Capture the cell that displays the provided text and extract its (x, y) central coordinate. 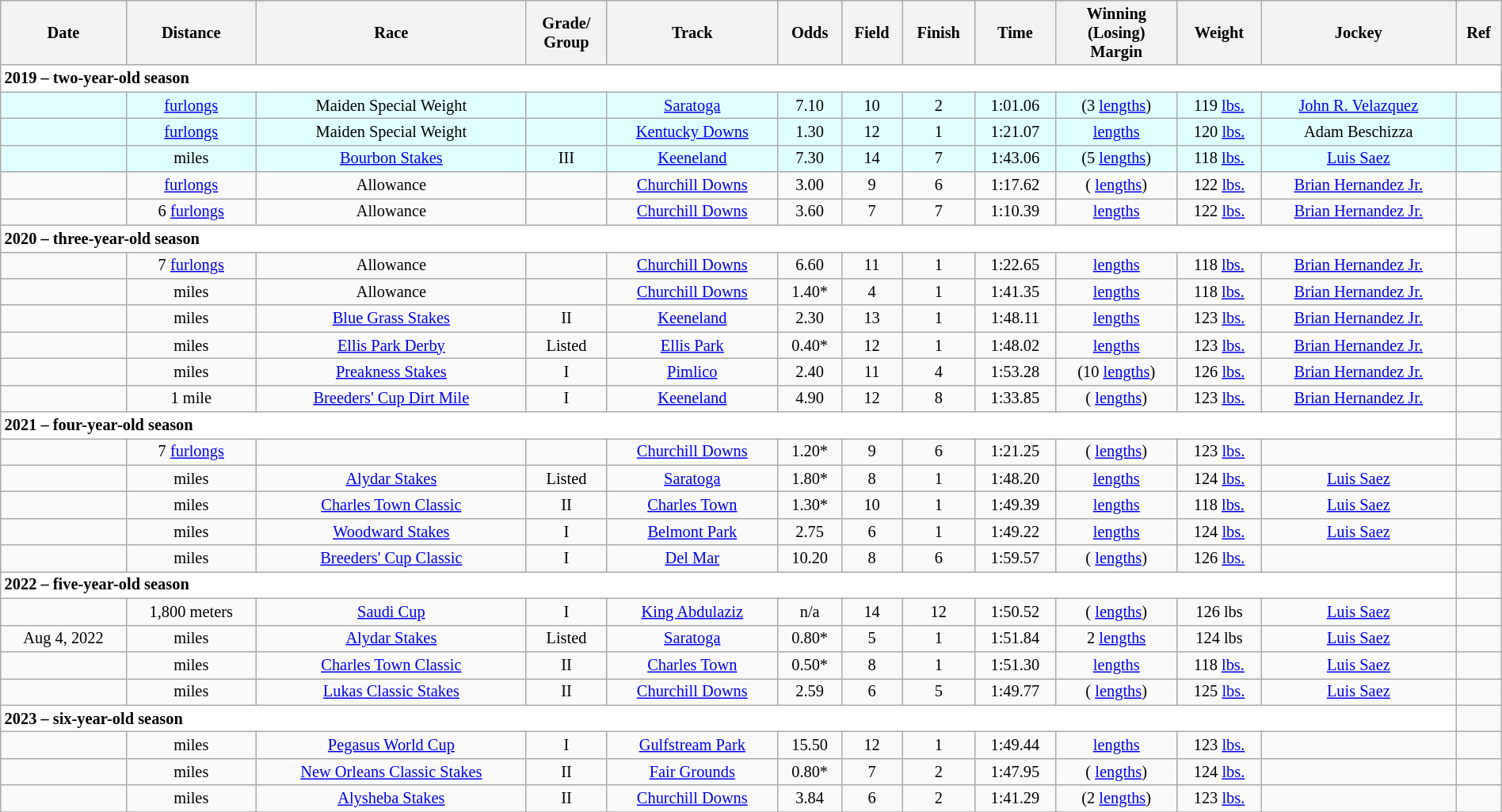
Field (871, 32)
Finish (938, 32)
Aug 4, 2022 (63, 639)
III (566, 158)
Odds (810, 32)
1:48.02 (1015, 345)
Del Mar (692, 558)
Date (63, 32)
1:41.35 (1015, 292)
3.84 (810, 799)
4.90 (810, 398)
13 (871, 318)
7.30 (810, 158)
John R. Velazquez (1359, 105)
1:49.44 (1015, 745)
Distance (191, 32)
1.40* (810, 292)
1:51.30 (1015, 665)
3.00 (810, 185)
2020 – three-year-old season (729, 238)
1:22.65 (1015, 265)
1:17.62 (1015, 185)
Winning(Losing)Margin (1116, 32)
Ref (1479, 32)
Preakness Stakes (391, 372)
Fair Grounds (692, 772)
Breeders' Cup Dirt Mile (391, 398)
15.50 (810, 745)
125 lbs. (1219, 692)
0.40* (810, 345)
1:48.20 (1015, 478)
124 lbs (1219, 639)
2.59 (810, 692)
(2 lengths) (1116, 799)
(3 lengths) (1116, 105)
(5 lengths) (1116, 158)
Gulfstream Park (692, 745)
1:47.95 (1015, 772)
Lukas Classic Stakes (391, 692)
Jockey (1359, 32)
1:59.57 (1015, 558)
119 lbs. (1219, 105)
King Abdulaziz (692, 612)
1.30 (810, 132)
2.30 (810, 318)
1:53.28 (1015, 372)
2023 – six-year-old season (729, 719)
Adam Beschizza (1359, 132)
Bourbon Stakes (391, 158)
0.50* (810, 665)
Blue Grass Stakes (391, 318)
Ellis Park (692, 345)
Belmont Park (692, 532)
2022 – five-year-old season (729, 585)
3.60 (810, 212)
Pimlico (692, 372)
2.75 (810, 532)
Weight (1219, 32)
1.30* (810, 505)
Pegasus World Cup (391, 745)
1:10.39 (1015, 212)
1:43.06 (1015, 158)
Alysheba Stakes (391, 799)
Grade/Group (566, 32)
1.20* (810, 452)
2 lengths (1116, 639)
1:49.22 (1015, 532)
Breeders' Cup Classic (391, 558)
1:41.29 (1015, 799)
1 mile (191, 398)
Track (692, 32)
2.40 (810, 372)
6 furlongs (191, 212)
1:33.85 (1015, 398)
6.60 (810, 265)
1:21.07 (1015, 132)
126 lbs (1219, 612)
2019 – two-year-old season (751, 78)
1:49.77 (1015, 692)
New Orleans Classic Stakes (391, 772)
Race (391, 32)
2021 – four-year-old season (729, 425)
1:51.84 (1015, 639)
1:48.11 (1015, 318)
Ellis Park Derby (391, 345)
1.80* (810, 478)
120 lbs. (1219, 132)
Time (1015, 32)
n/a (810, 612)
(10 lengths) (1116, 372)
Saudi Cup (391, 612)
1,800 meters (191, 612)
Kentucky Downs (692, 132)
1:50.52 (1015, 612)
1:21.25 (1015, 452)
1:01.06 (1015, 105)
Woodward Stakes (391, 532)
10.20 (810, 558)
1:49.39 (1015, 505)
7.10 (810, 105)
